Search for the cell housing the specified text and yield its [x, y] center coordinate. 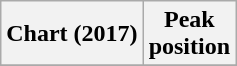
Chart (2017) [72, 34]
Peakposition [189, 34]
